Scan for the cell matching the given text and deliver its [x, y] coordinate at center. 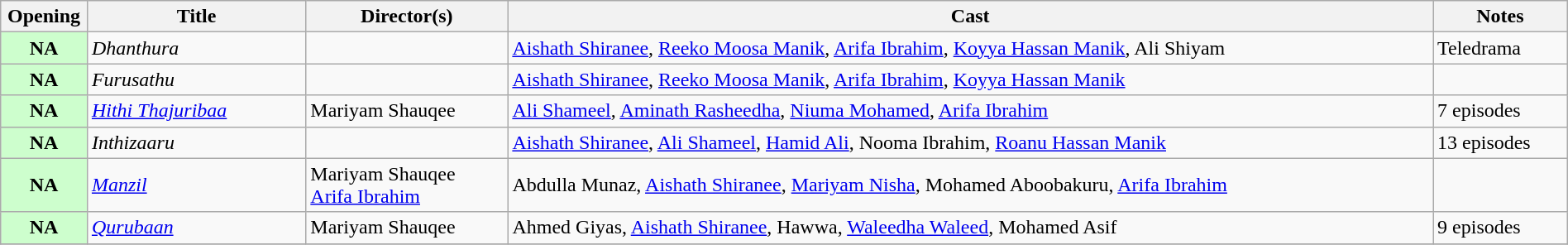
Dhanthura [196, 48]
Furusathu [196, 79]
Inthizaaru [196, 142]
Aishath Shiranee, Reeko Moosa Manik, Arifa Ibrahim, Koyya Hassan Manik [971, 79]
Manzil [196, 185]
7 episodes [1500, 111]
Qurubaan [196, 228]
Mariyam ShauqeeArifa Ibrahim [407, 185]
Ahmed Giyas, Aishath Shiranee, Hawwa, Waleedha Waleed, Mohamed Asif [971, 228]
Aishath Shiranee, Ali Shameel, Hamid Ali, Nooma Ibrahim, Roanu Hassan Manik [971, 142]
Director(s) [407, 17]
9 episodes [1500, 228]
Hithi Thajuribaa [196, 111]
Cast [971, 17]
13 episodes [1500, 142]
Notes [1500, 17]
Aishath Shiranee, Reeko Moosa Manik, Arifa Ibrahim, Koyya Hassan Manik, Ali Shiyam [971, 48]
Ali Shameel, Aminath Rasheedha, Niuma Mohamed, Arifa Ibrahim [971, 111]
Abdulla Munaz, Aishath Shiranee, Mariyam Nisha, Mohamed Aboobakuru, Arifa Ibrahim [971, 185]
Title [196, 17]
Opening [45, 17]
Teledrama [1500, 48]
